Return the (X, Y) coordinate for the center point of the cell that contains the specified text.  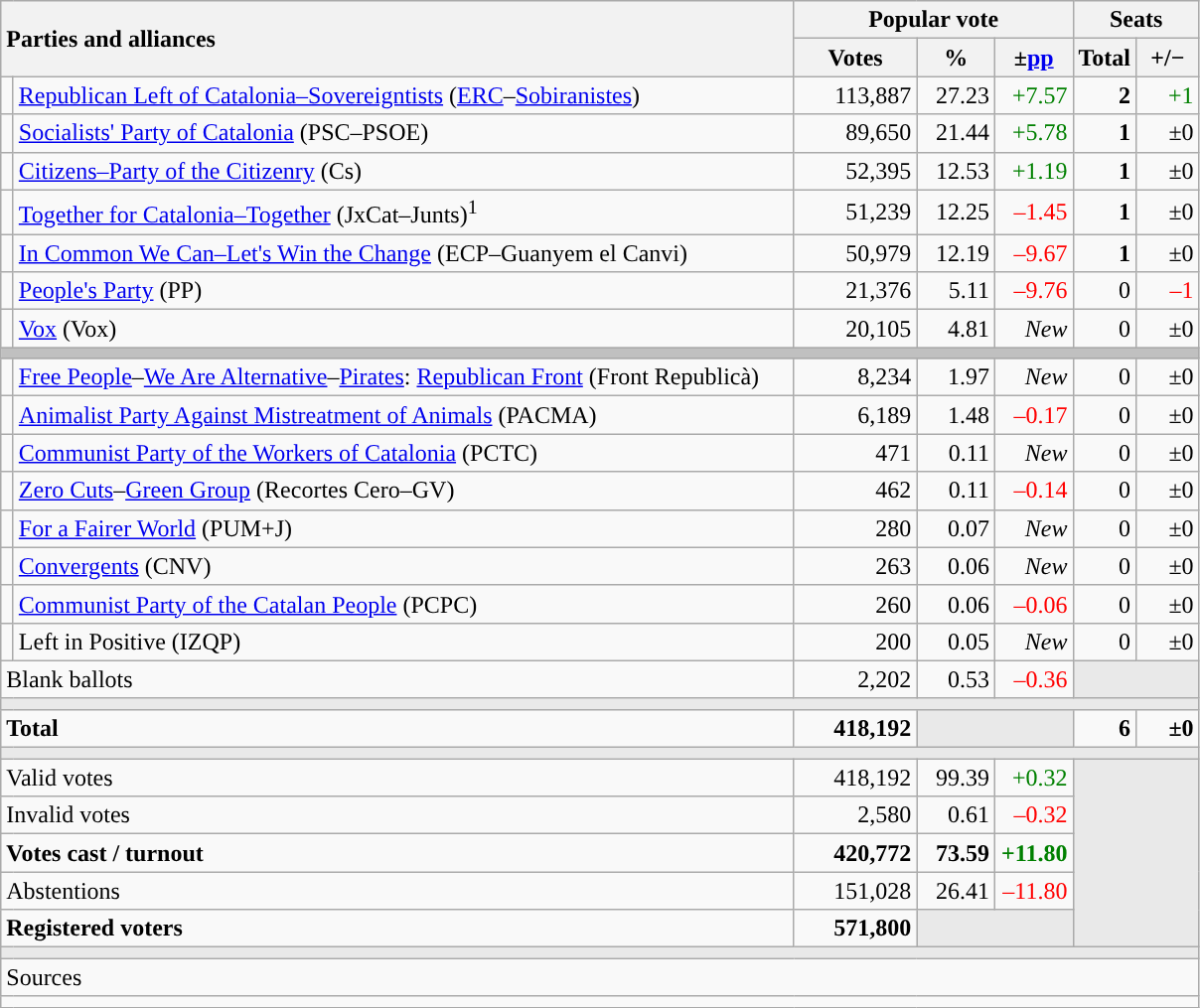
6 (1105, 728)
Seats (1136, 20)
50,979 (855, 253)
–0.14 (1033, 491)
Republican Left of Catalonia–Sovereigntists (ERC–Sobiranistes) (403, 95)
571,800 (855, 929)
Communist Party of the Workers of Catalonia (PCTC) (403, 453)
99.39 (956, 778)
Registered voters (397, 929)
Parties and alliances (397, 39)
21,376 (855, 291)
0.05 (956, 642)
Left in Positive (IZQP) (403, 642)
Invalid votes (397, 815)
±pp (1033, 58)
0.07 (956, 528)
Zero Cuts–Green Group (Recortes Cero–GV) (403, 491)
+7.57 (1033, 95)
12.53 (956, 171)
12.25 (956, 213)
1.97 (956, 377)
52,395 (855, 171)
89,650 (855, 133)
21.44 (956, 133)
263 (855, 566)
27.23 (956, 95)
–11.80 (1033, 891)
+1 (1168, 95)
Vox (Vox) (403, 329)
20,105 (855, 329)
Blank ballots (397, 679)
51,239 (855, 213)
+11.80 (1033, 853)
Animalist Party Against Mistreatment of Animals (PACMA) (403, 415)
462 (855, 491)
–0.06 (1033, 604)
+0.32 (1033, 778)
151,028 (855, 891)
Sources (600, 977)
260 (855, 604)
Communist Party of the Catalan People (PCPC) (403, 604)
People's Party (PP) (403, 291)
Citizens–Party of the Citizenry (Cs) (403, 171)
4.81 (956, 329)
Popular vote (934, 20)
+1.19 (1033, 171)
26.41 (956, 891)
+5.78 (1033, 133)
Votes cast / turnout (397, 853)
0.61 (956, 815)
200 (855, 642)
Abstentions (397, 891)
280 (855, 528)
Socialists' Party of Catalonia (PSC–PSOE) (403, 133)
Votes (855, 58)
0.53 (956, 679)
–9.67 (1033, 253)
2 (1105, 95)
% (956, 58)
–0.36 (1033, 679)
2,202 (855, 679)
420,772 (855, 853)
471 (855, 453)
2,580 (855, 815)
–1.45 (1033, 213)
–0.17 (1033, 415)
1.48 (956, 415)
Together for Catalonia–Together (JxCat–Junts)1 (403, 213)
6,189 (855, 415)
Convergents (CNV) (403, 566)
Free People–We Are Alternative–Pirates: Republican Front (Front Republicà) (403, 377)
For a Fairer World (PUM+J) (403, 528)
–1 (1168, 291)
In Common We Can–Let's Win the Change (ECP–Guanyem el Canvi) (403, 253)
Valid votes (397, 778)
+/− (1168, 58)
73.59 (956, 853)
12.19 (956, 253)
8,234 (855, 377)
5.11 (956, 291)
–0.32 (1033, 815)
–9.76 (1033, 291)
113,887 (855, 95)
